Identify which cell holds the provided text, then report its [x, y] central coordinate. 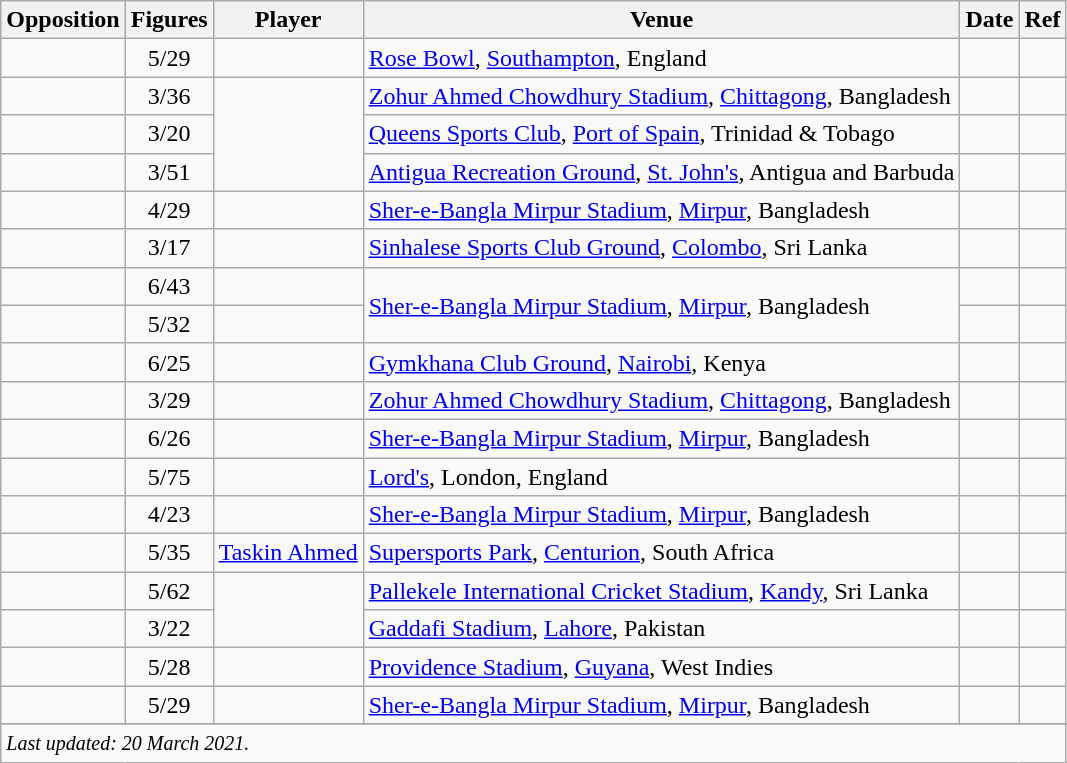
Player [288, 20]
6/43 [169, 286]
Gaddafi Stadium, Lahore, Pakistan [662, 629]
5/75 [169, 477]
Gymkhana Club Ground, Nairobi, Kenya [662, 362]
5/28 [169, 667]
Queens Sports Club, Port of Spain, Trinidad & Tobago [662, 134]
Venue [662, 20]
3/36 [169, 96]
5/35 [169, 553]
Opposition [63, 20]
3/51 [169, 172]
6/26 [169, 438]
4/29 [169, 210]
4/23 [169, 515]
3/29 [169, 400]
5/32 [169, 324]
Taskin Ahmed [288, 553]
Ref [1042, 20]
Rose Bowl, Southampton, England [662, 58]
Sinhalese Sports Club Ground, Colombo, Sri Lanka [662, 248]
5/62 [169, 591]
Date [990, 20]
3/20 [169, 134]
3/17 [169, 248]
3/22 [169, 629]
Figures [169, 20]
Supersports Park, Centurion, South Africa [662, 553]
Antigua Recreation Ground, St. John's, Antigua and Barbuda [662, 172]
Providence Stadium, Guyana, West Indies [662, 667]
Lord's, London, England [662, 477]
Last updated: 20 March 2021. [534, 743]
6/25 [169, 362]
Pallekele International Cricket Stadium, Kandy, Sri Lanka [662, 591]
